Output the (x, y) coordinate of the center of the cell containing the given text.  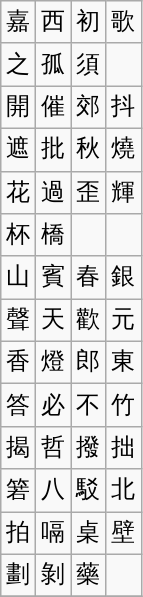
歪 (88, 192)
拍 (18, 534)
春 (88, 278)
劃 (18, 576)
揭 (18, 448)
催 (54, 108)
嘉 (18, 22)
駁 (88, 490)
歌 (124, 22)
花 (18, 192)
元 (124, 320)
竹 (124, 406)
拙 (124, 448)
秋 (88, 150)
八 (54, 490)
初 (88, 22)
歡 (88, 320)
批 (54, 150)
燒 (124, 150)
橋 (54, 236)
箬 (18, 490)
山 (18, 278)
郊 (88, 108)
杯 (18, 236)
香 (18, 362)
哲 (54, 448)
天 (54, 320)
不 (88, 406)
嗝 (54, 534)
答 (18, 406)
開 (18, 108)
東 (124, 362)
北 (124, 490)
壁 (124, 534)
遮 (18, 150)
孤 (54, 64)
燈 (54, 362)
賓 (54, 278)
之 (18, 64)
郎 (88, 362)
銀 (124, 278)
須 (88, 64)
輝 (124, 192)
撥 (88, 448)
藥 (88, 576)
桌 (88, 534)
西 (54, 22)
抖 (124, 108)
聲 (18, 320)
過 (54, 192)
必 (54, 406)
剝 (54, 576)
